Detect which cell encompasses the target text, then output its (X, Y) center coordinate. 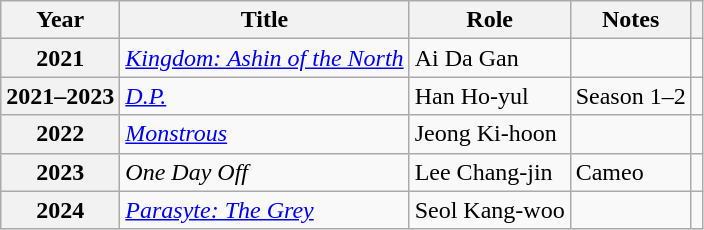
2021 (60, 58)
Notes (630, 20)
Season 1–2 (630, 96)
2022 (60, 134)
One Day Off (264, 172)
D.P. (264, 96)
2021–2023 (60, 96)
Han Ho-yul (490, 96)
Role (490, 20)
2023 (60, 172)
Year (60, 20)
Lee Chang-jin (490, 172)
Jeong Ki-hoon (490, 134)
Seol Kang-woo (490, 210)
Cameo (630, 172)
Kingdom: Ashin of the North (264, 58)
Monstrous (264, 134)
Ai Da Gan (490, 58)
2024 (60, 210)
Title (264, 20)
Parasyte: The Grey (264, 210)
